Search for the cell housing the specified text and yield its (x, y) center coordinate. 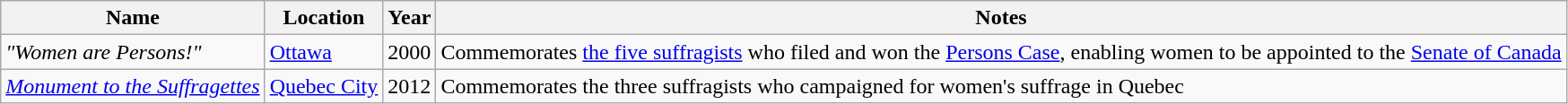
Notes (1001, 18)
Ottawa (324, 52)
2000 (409, 52)
Commemorates the three suffragists who campaigned for women's suffrage in Quebec (1001, 86)
Name (133, 18)
Quebec City (324, 86)
Location (324, 18)
Year (409, 18)
"Women are Persons!" (133, 52)
Monument to the Suffragettes (133, 86)
2012 (409, 86)
Commemorates the five suffragists who filed and won the Persons Case, enabling women to be appointed to the Senate of Canada (1001, 52)
